Detect which cell encompasses the target text, then output its [x, y] center coordinate. 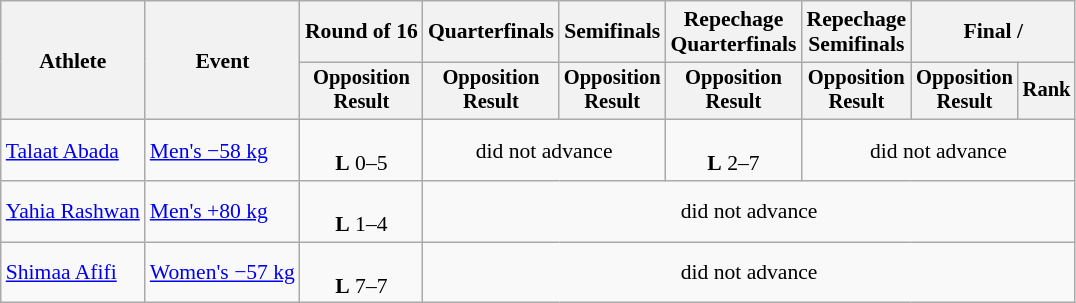
Men's +80 kg [222, 212]
Shimaa Afifi [73, 272]
Athlete [73, 60]
L 1–4 [362, 212]
Yahia Rashwan [73, 212]
Rank [1047, 91]
Quarterfinals [491, 32]
L 2–7 [733, 150]
Men's −58 kg [222, 150]
Women's −57 kg [222, 272]
RepechageQuarterfinals [733, 32]
Semifinals [612, 32]
L 0–5 [362, 150]
Talaat Abada [73, 150]
L 7–7 [362, 272]
Final / [993, 32]
Round of 16 [362, 32]
Event [222, 60]
RepechageSemifinals [856, 32]
